Scan for the cell matching the given text and deliver its (x, y) coordinate at center. 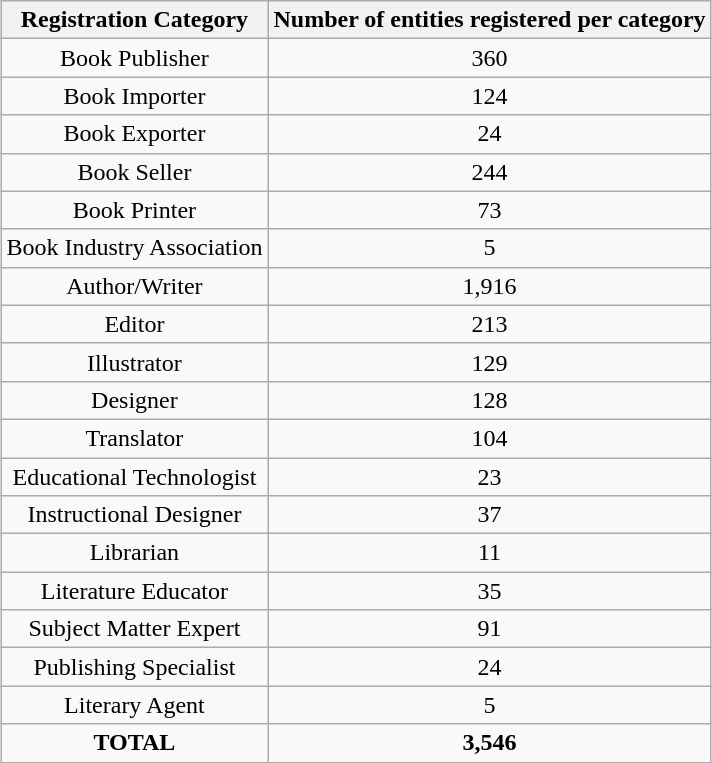
Subject Matter Expert (134, 629)
Book Importer (134, 96)
213 (490, 324)
Registration Category (134, 20)
73 (490, 210)
128 (490, 400)
Publishing Specialist (134, 667)
Book Printer (134, 210)
Book Publisher (134, 58)
360 (490, 58)
Educational Technologist (134, 477)
Book Exporter (134, 134)
23 (490, 477)
1,916 (490, 286)
Literature Educator (134, 591)
Editor (134, 324)
104 (490, 438)
37 (490, 515)
Designer (134, 400)
91 (490, 629)
244 (490, 172)
Number of entities registered per category (490, 20)
TOTAL (134, 743)
Book Industry Association (134, 248)
Instructional Designer (134, 515)
129 (490, 362)
3,546 (490, 743)
11 (490, 553)
Author/Writer (134, 286)
35 (490, 591)
Book Seller (134, 172)
Literary Agent (134, 705)
124 (490, 96)
Illustrator (134, 362)
Translator (134, 438)
Librarian (134, 553)
